Find where the given text appears and provide that cell's center as [X, Y] coordinate. 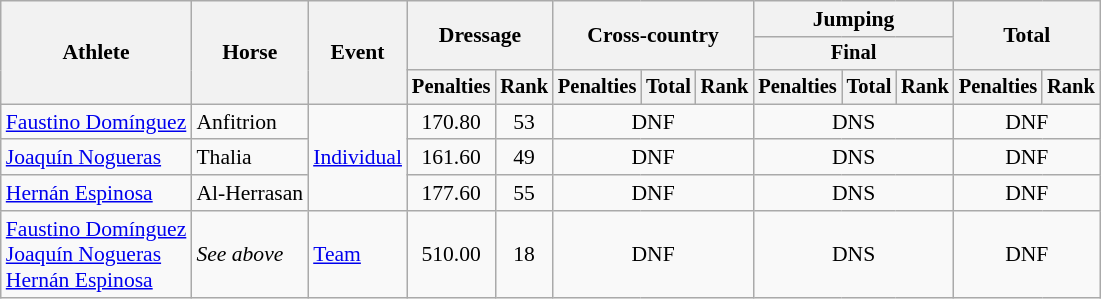
See above [250, 254]
Faustino Domínguez [96, 122]
55 [524, 193]
Team [358, 254]
49 [524, 158]
Jumping [853, 19]
177.60 [451, 193]
Individual [358, 158]
53 [524, 122]
18 [524, 254]
Horse [250, 52]
Joaquín Nogueras [96, 158]
Event [358, 52]
161.60 [451, 158]
510.00 [451, 254]
Hernán Espinosa [96, 193]
Al-Herrasan [250, 193]
Athlete [96, 52]
Final [853, 54]
Dressage [480, 36]
170.80 [451, 122]
Cross-country [653, 36]
Anfitrion [250, 122]
Faustino DomínguezJoaquín NoguerasHernán Espinosa [96, 254]
Thalia [250, 158]
